Identify which cell holds the provided text, then report its (x, y) central coordinate. 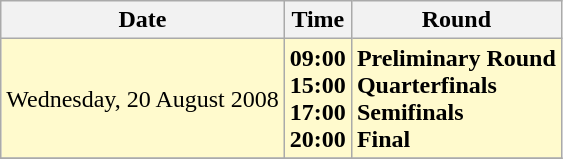
Time (318, 20)
Date (143, 20)
09:0015:0017:0020:00 (318, 98)
Wednesday, 20 August 2008 (143, 98)
Round (456, 20)
Preliminary RoundQuarterfinalsSemifinalsFinal (456, 98)
